For the text-containing cell, return its midpoint in (X, Y) coordinate format. 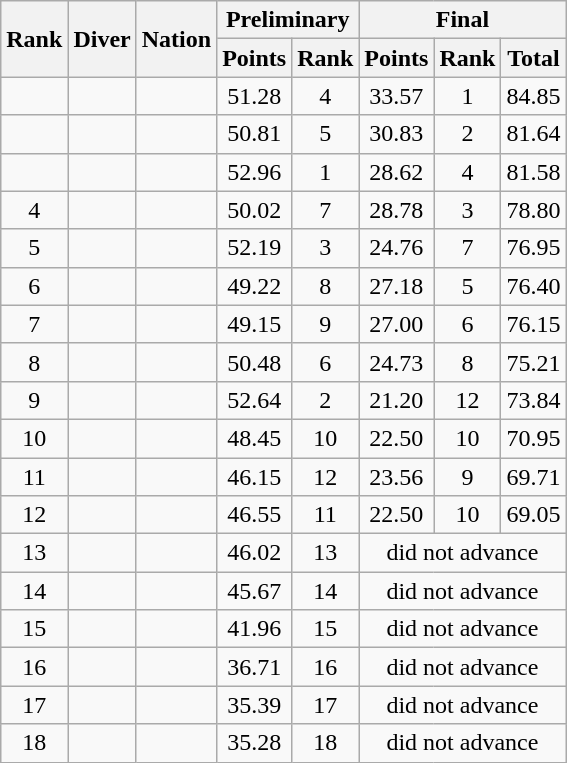
70.95 (534, 438)
69.71 (534, 477)
49.15 (254, 324)
45.67 (254, 591)
84.85 (534, 96)
78.80 (534, 210)
21.20 (396, 400)
81.58 (534, 172)
52.64 (254, 400)
27.18 (396, 286)
35.28 (254, 743)
23.56 (396, 477)
28.78 (396, 210)
28.62 (396, 172)
35.39 (254, 705)
46.55 (254, 515)
76.95 (534, 248)
49.22 (254, 286)
24.73 (396, 362)
48.45 (254, 438)
52.96 (254, 172)
33.57 (396, 96)
46.02 (254, 553)
Diver (102, 39)
27.00 (396, 324)
50.02 (254, 210)
52.19 (254, 248)
51.28 (254, 96)
30.83 (396, 134)
73.84 (534, 400)
69.05 (534, 515)
Final (462, 20)
50.81 (254, 134)
41.96 (254, 629)
76.40 (534, 286)
76.15 (534, 324)
50.48 (254, 362)
36.71 (254, 667)
24.76 (396, 248)
Preliminary (288, 20)
81.64 (534, 134)
Total (534, 58)
Nation (176, 39)
46.15 (254, 477)
75.21 (534, 362)
